For the text-containing cell, return its midpoint in [X, Y] coordinate format. 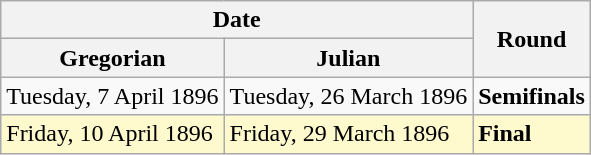
Gregorian [112, 58]
Friday, 10 April 1896 [112, 134]
Tuesday, 26 March 1896 [348, 96]
Julian [348, 58]
Friday, 29 March 1896 [348, 134]
Final [532, 134]
Semifinals [532, 96]
Tuesday, 7 April 1896 [112, 96]
Round [532, 39]
Date [237, 20]
